Detect which cell encompasses the target text, then output its [X, Y] center coordinate. 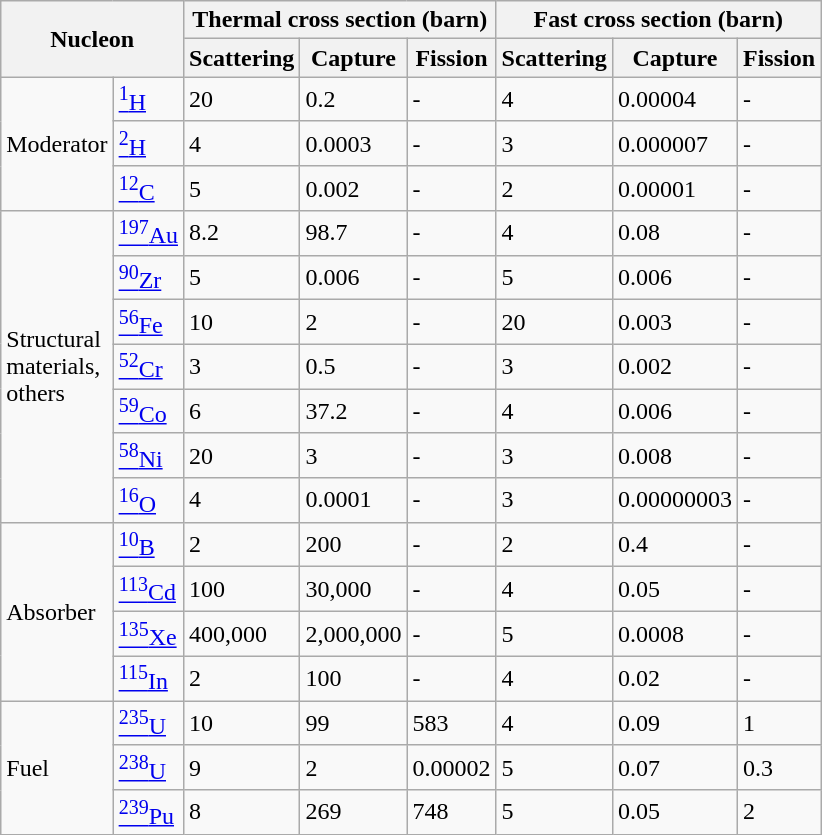
Moderator [57, 144]
0.00000003 [674, 500]
0.00001 [674, 188]
197Au [148, 234]
Structural materials, others [57, 367]
8 [242, 812]
0.003 [674, 322]
Thermal cross section (barn) [340, 20]
400,000 [242, 634]
9 [242, 768]
98.7 [354, 234]
115In [148, 678]
37.2 [354, 412]
238U [148, 768]
0.02 [674, 678]
16O [148, 500]
0.2 [354, 100]
2H [148, 144]
0.0001 [354, 500]
59Co [148, 412]
0.00004 [674, 100]
235U [148, 724]
58Ni [148, 456]
Fuel [57, 768]
748 [452, 812]
30,000 [354, 590]
1 [778, 724]
239Pu [148, 812]
52Cr [148, 366]
0.3 [778, 768]
6 [242, 412]
Nucleon [92, 39]
0.00002 [452, 768]
2,000,000 [354, 634]
0.008 [674, 456]
0.5 [354, 366]
Fast cross section (barn) [658, 20]
113Cd [148, 590]
0.000007 [674, 144]
8.2 [242, 234]
0.09 [674, 724]
135Xe [148, 634]
10B [148, 544]
56Fe [148, 322]
0.0003 [354, 144]
200 [354, 544]
Absorber [57, 611]
583 [452, 724]
1H [148, 100]
0.4 [674, 544]
0.0008 [674, 634]
0.07 [674, 768]
12C [148, 188]
90Zr [148, 278]
99 [354, 724]
269 [354, 812]
0.08 [674, 234]
